Search for the cell housing the specified text and yield its [X, Y] center coordinate. 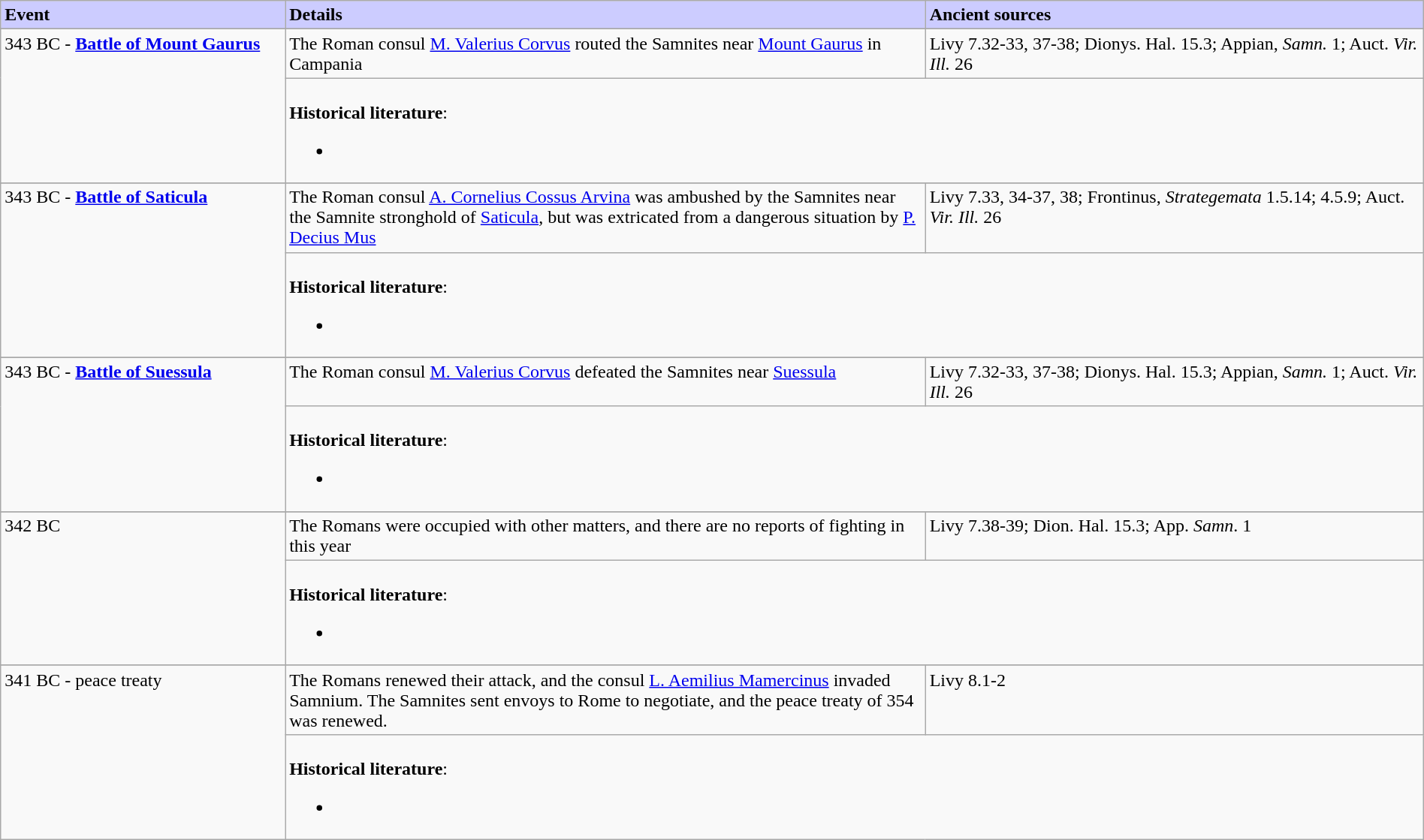
Ancient sources [1175, 15]
343 BC - Battle of Saticula [143, 270]
342 BC [143, 589]
Event [143, 15]
Livy 7.33, 34-37, 38; Frontinus, Strategemata 1.5.14; 4.5.9; Auct. Vir. Ill. 26 [1175, 218]
343 BC - Battle of Suessula [143, 434]
Details [605, 15]
Livy 7.38-39; Dion. Hal. 15.3; App. Samn. 1 [1175, 536]
The Romans were occupied with other matters, and there are no reports of fighting in this year [605, 536]
Livy 8.1-2 [1175, 700]
343 BC - Battle of Mount Gaurus [143, 107]
341 BC - peace treaty [143, 752]
The Roman consul M. Valerius Corvus defeated the Samnites near Suessula [605, 381]
The Roman consul M. Valerius Corvus routed the Samnites near Mount Gaurus in Campania [605, 54]
